Output the [x, y] coordinate of the center of the cell containing the given text.  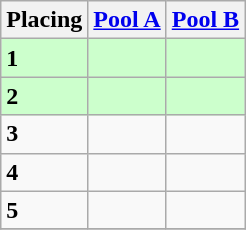
5 [44, 210]
2 [44, 96]
Placing [44, 20]
Pool A [127, 20]
3 [44, 134]
1 [44, 58]
4 [44, 172]
Pool B [205, 20]
